Locate the cell with the specified text and output its [x, y] center coordinate. 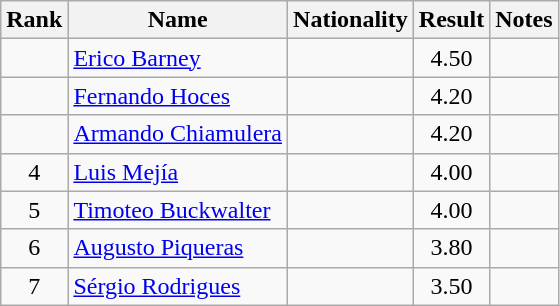
5 [34, 210]
Name [178, 20]
6 [34, 248]
Timoteo Buckwalter [178, 210]
Result [451, 20]
Sérgio Rodrigues [178, 286]
7 [34, 286]
Rank [34, 20]
Erico Barney [178, 58]
4.50 [451, 58]
4 [34, 172]
Fernando Hoces [178, 96]
Nationality [351, 20]
3.80 [451, 248]
Notes [524, 20]
Armando Chiamulera [178, 134]
Luis Mejía [178, 172]
3.50 [451, 286]
Augusto Piqueras [178, 248]
